Identify which cell holds the provided text, then report its [x, y] central coordinate. 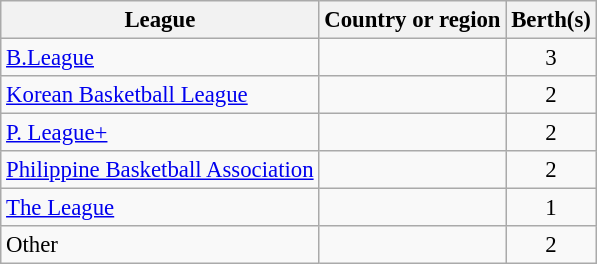
3 [551, 58]
Philippine Basketball Association [160, 170]
1 [551, 208]
League [160, 20]
Korean Basketball League [160, 95]
The League [160, 208]
B.League [160, 58]
Country or region [412, 20]
P. League+ [160, 133]
Berth(s) [551, 20]
Other [160, 245]
